Capture the cell that displays the provided text and extract its [x, y] central coordinate. 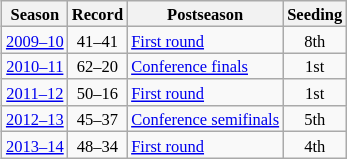
2013–14 [35, 145]
Season [35, 14]
62–20 [98, 66]
50–16 [98, 92]
2012–13 [35, 119]
2010–11 [35, 66]
Conference finals [205, 66]
2011–12 [35, 92]
45–37 [98, 119]
2009–10 [35, 40]
8th [314, 40]
Record [98, 14]
41–41 [98, 40]
4th [314, 145]
Postseason [205, 14]
Conference semifinals [205, 119]
Seeding [314, 14]
48–34 [98, 145]
5th [314, 119]
